Provide the (X, Y) coordinate of the cell's center where the given text is located.  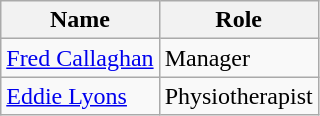
Physiotherapist (238, 96)
Name (80, 20)
Eddie Lyons (80, 96)
Fred Callaghan (80, 58)
Manager (238, 58)
Role (238, 20)
